Determine the [x, y] coordinate at the center of the cell enclosing the given text.  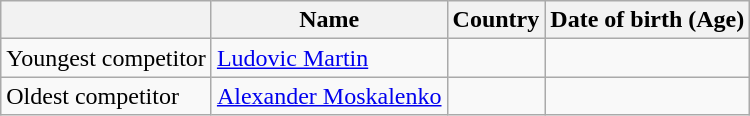
Oldest competitor [106, 96]
Alexander Moskalenko [329, 96]
Ludovic Martin [329, 58]
Date of birth (Age) [648, 20]
Youngest competitor [106, 58]
Country [496, 20]
Name [329, 20]
